Search for the cell housing the specified text and yield its (x, y) center coordinate. 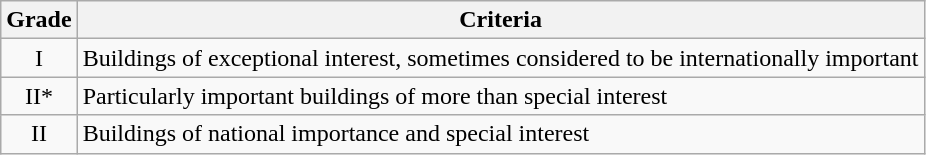
I (39, 58)
II (39, 134)
II* (39, 96)
Grade (39, 20)
Buildings of national importance and special interest (500, 134)
Criteria (500, 20)
Particularly important buildings of more than special interest (500, 96)
Buildings of exceptional interest, sometimes considered to be internationally important (500, 58)
